Return [X, Y] of the center of cell containing provided text 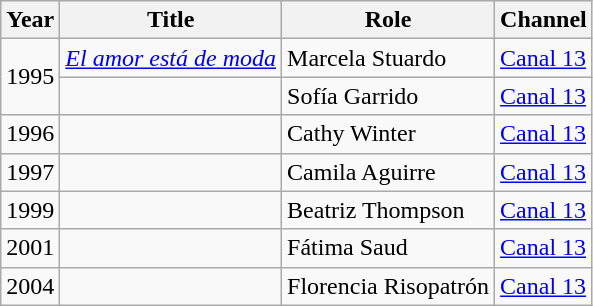
Fátima Saud [388, 248]
Camila Aguirre [388, 172]
Channel [544, 20]
Role [388, 20]
El amor está de moda [171, 58]
1996 [30, 134]
Cathy Winter [388, 134]
Title [171, 20]
1999 [30, 210]
Year [30, 20]
2001 [30, 248]
1995 [30, 77]
Sofía Garrido [388, 96]
Marcela Stuardo [388, 58]
1997 [30, 172]
Florencia Risopatrón [388, 286]
2004 [30, 286]
Beatriz Thompson [388, 210]
